Capture the cell that displays the provided text and extract its [x, y] central coordinate. 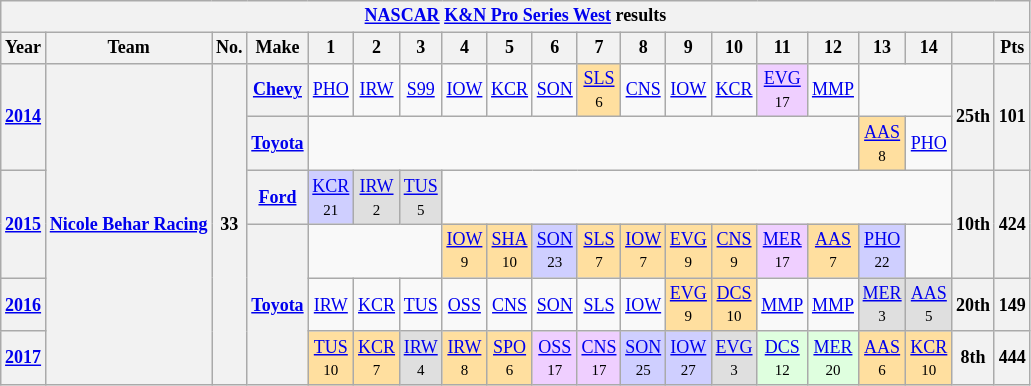
KCR10 [929, 358]
IRW2 [377, 197]
424 [1012, 224]
IOW9 [464, 251]
MER17 [782, 251]
6 [554, 48]
EVG17 [782, 90]
AAS6 [882, 358]
MER3 [882, 305]
1 [331, 48]
5 [510, 48]
SLS6 [599, 90]
25th [974, 116]
DCS12 [782, 358]
CNS9 [734, 251]
AAS5 [929, 305]
13 [882, 48]
33 [230, 224]
Nicole Behar Racing [128, 224]
Make [278, 48]
14 [929, 48]
2 [377, 48]
2017 [24, 358]
11 [782, 48]
Team [128, 48]
S99 [420, 90]
Ford [278, 197]
TUS5 [420, 197]
8 [644, 48]
101 [1012, 116]
OSS [464, 305]
Pts [1012, 48]
8th [974, 358]
PHO22 [882, 251]
SLS [599, 305]
NASCAR K&N Pro Series West results [516, 16]
9 [689, 48]
OSS17 [554, 358]
10 [734, 48]
10th [974, 224]
MER20 [834, 358]
2015 [24, 224]
SON23 [554, 251]
DCS10 [734, 305]
7 [599, 48]
149 [1012, 305]
4 [464, 48]
IOW7 [644, 251]
IOW27 [689, 358]
2016 [24, 305]
444 [1012, 358]
3 [420, 48]
IRW4 [420, 358]
TUS10 [331, 358]
TUS [420, 305]
Year [24, 48]
KCR7 [377, 358]
IRW8 [464, 358]
SON25 [644, 358]
12 [834, 48]
No. [230, 48]
CNS17 [599, 358]
SHA10 [510, 251]
20th [974, 305]
EVG3 [734, 358]
AAS8 [882, 144]
SLS7 [599, 251]
2014 [24, 116]
Chevy [278, 90]
SPO6 [510, 358]
AAS7 [834, 251]
KCR21 [331, 197]
